Pinpoint the cell where the given text exists, returning its (X, Y) midpoint coordinate. 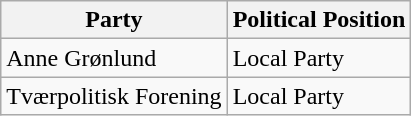
Party (114, 20)
Political Position (319, 20)
Anne Grønlund (114, 58)
Tværpolitisk Forening (114, 96)
